Search for the cell housing the specified text and yield its (X, Y) center coordinate. 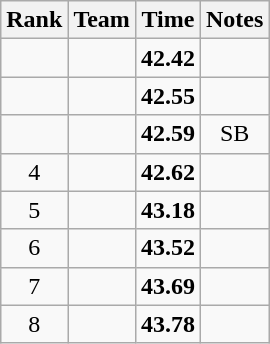
43.69 (168, 286)
42.59 (168, 134)
43.52 (168, 248)
Notes (234, 20)
42.62 (168, 172)
42.42 (168, 58)
Rank (34, 20)
6 (34, 248)
4 (34, 172)
43.18 (168, 210)
43.78 (168, 324)
Time (168, 20)
5 (34, 210)
42.55 (168, 96)
Team (102, 20)
SB (234, 134)
7 (34, 286)
8 (34, 324)
